Determine the [X, Y] coordinate at the center of the cell enclosing the given text.  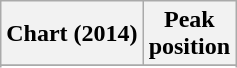
Peakposition [189, 34]
Chart (2014) [72, 34]
